Find where the given text appears and provide that cell's center as (x, y) coordinate. 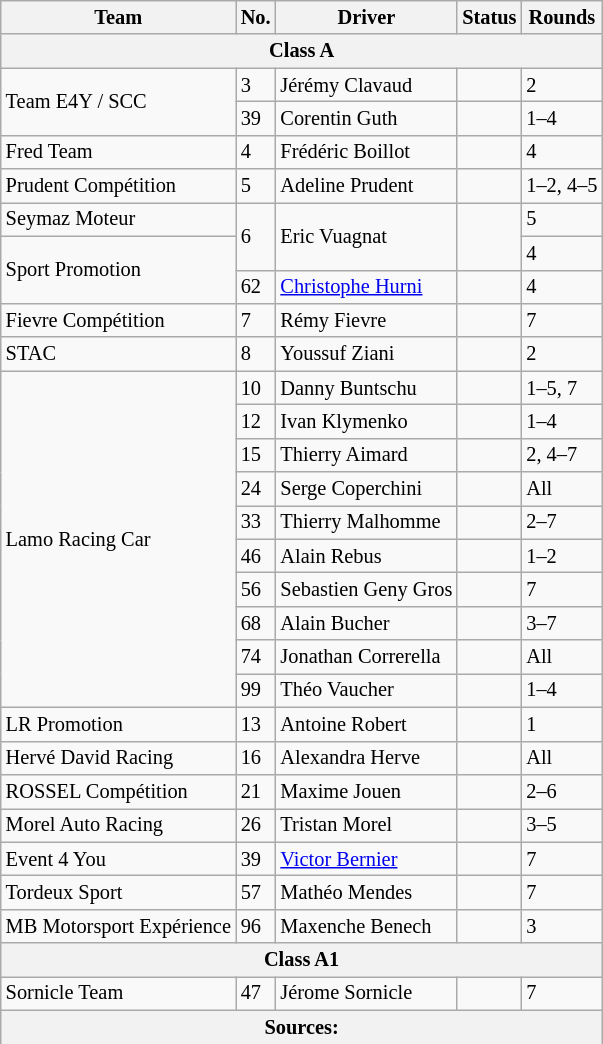
3–5 (562, 825)
Antoine Robert (366, 724)
Lamo Racing Car (118, 540)
Maxime Jouen (366, 791)
Eric Vuagnat (366, 236)
Sport Promotion (118, 270)
Serge Coperchini (366, 489)
Jérome Sornicle (366, 993)
16 (256, 758)
Alain Rebus (366, 556)
Mathéo Mendes (366, 892)
1–2 (562, 556)
Frédéric Boillot (366, 152)
Status (489, 17)
1–2, 4–5 (562, 186)
Fred Team (118, 152)
8 (256, 354)
Ivan Klymenko (366, 421)
2–6 (562, 791)
Corentin Guth (366, 118)
Danny Buntschu (366, 388)
Morel Auto Racing (118, 825)
STAC (118, 354)
Thierry Malhomme (366, 522)
74 (256, 657)
Prudent Compétition (118, 186)
Event 4 You (118, 859)
Jonathan Correrella (366, 657)
No. (256, 17)
68 (256, 623)
MB Motorsport Expérience (118, 926)
57 (256, 892)
Alexandra Herve (366, 758)
Class A1 (302, 960)
Sornicle Team (118, 993)
10 (256, 388)
Jérémy Clavaud (366, 85)
Driver (366, 17)
56 (256, 589)
1 (562, 724)
Rounds (562, 17)
Class A (302, 51)
24 (256, 489)
Christophe Hurni (366, 287)
Tordeux Sport (118, 892)
Tristan Morel (366, 825)
6 (256, 236)
Sources: (302, 1027)
3–7 (562, 623)
Rémy Fievre (366, 320)
Hervé David Racing (118, 758)
LR Promotion (118, 724)
62 (256, 287)
Adeline Prudent (366, 186)
Théo Vaucher (366, 690)
12 (256, 421)
2, 4–7 (562, 455)
1–5, 7 (562, 388)
Team E4Y / SCC (118, 102)
2–7 (562, 522)
Thierry Aimard (366, 455)
Youssuf Ziani (366, 354)
Victor Bernier (366, 859)
Maxenche Benech (366, 926)
26 (256, 825)
ROSSEL Compétition (118, 791)
47 (256, 993)
21 (256, 791)
96 (256, 926)
Alain Bucher (366, 623)
Seymaz Moteur (118, 219)
Team (118, 17)
13 (256, 724)
46 (256, 556)
15 (256, 455)
Sebastien Geny Gros (366, 589)
33 (256, 522)
99 (256, 690)
Fievre Compétition (118, 320)
